Find where the given text appears and provide that cell's center as [X, Y] coordinate. 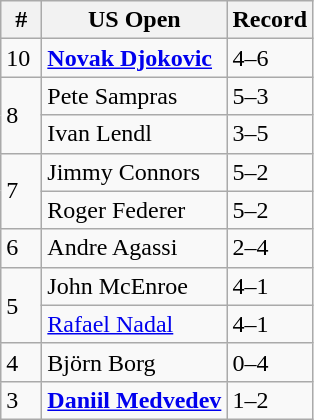
2–4 [270, 248]
5 [22, 305]
7 [22, 191]
3–5 [270, 134]
10 [22, 58]
Jimmy Connors [134, 172]
Ivan Lendl [134, 134]
6 [22, 248]
Record [270, 20]
3 [22, 400]
US Open [134, 20]
5–3 [270, 96]
4 [22, 362]
0–4 [270, 362]
John McEnroe [134, 286]
Daniil Medvedev [134, 400]
Björn Borg [134, 362]
4–6 [270, 58]
Andre Agassi [134, 248]
Rafael Nadal [134, 324]
Roger Federer [134, 210]
8 [22, 115]
1–2 [270, 400]
Novak Djokovic [134, 58]
Pete Sampras [134, 96]
# [22, 20]
